Detect which cell encompasses the target text, then output its [x, y] center coordinate. 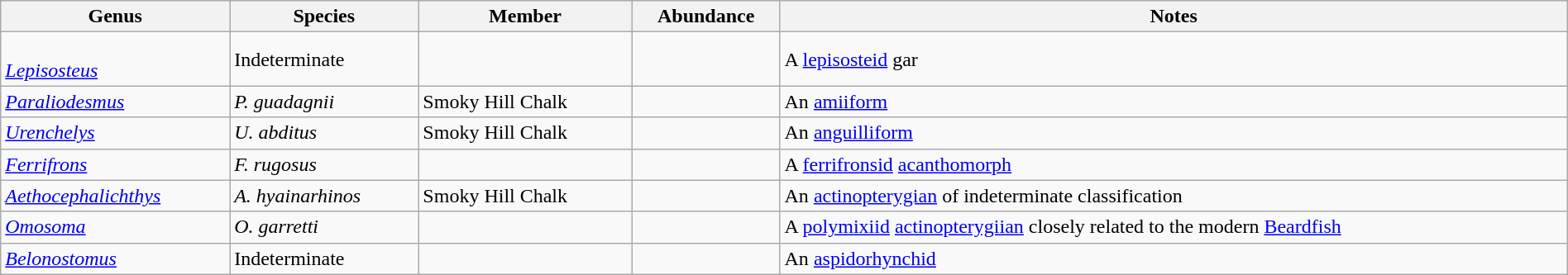
Species [324, 17]
A. hyainarhinos [324, 196]
Omosoma [116, 227]
A polymixiid actinopterygiian closely related to the modern Beardfish [1174, 227]
Genus [116, 17]
U. abditus [324, 133]
Member [525, 17]
Aethocephalichthys [116, 196]
An anguilliform [1174, 133]
P. guadagnii [324, 102]
A lepisosteid gar [1174, 59]
An actinopterygian of indeterminate classification [1174, 196]
Ferrifrons [116, 164]
Notes [1174, 17]
O. garretti [324, 227]
Paraliodesmus [116, 102]
Urenchelys [116, 133]
An amiiform [1174, 102]
A ferrifronsid acanthomorph [1174, 164]
An aspidorhynchid [1174, 258]
Lepisosteus [116, 59]
F. rugosus [324, 164]
Abundance [706, 17]
Belonostomus [116, 258]
